Capture the cell that displays the provided text and extract its (x, y) central coordinate. 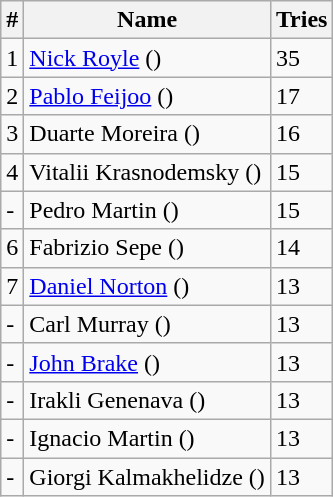
35 (302, 58)
2 (12, 96)
Name (148, 20)
17 (302, 96)
Pedro Martin () (148, 210)
Ignacio Martin () (148, 438)
3 (12, 134)
# (12, 20)
John Brake () (148, 362)
Irakli Genenava () (148, 400)
7 (12, 286)
Carl Murray () (148, 324)
Giorgi Kalmakhelidze () (148, 477)
Nick Royle () (148, 58)
Daniel Norton () (148, 286)
14 (302, 248)
16 (302, 134)
6 (12, 248)
Duarte Moreira () (148, 134)
Pablo Feijoo () (148, 96)
1 (12, 58)
4 (12, 172)
Fabrizio Sepe () (148, 248)
Tries (302, 20)
Vitalii Krasnodemsky () (148, 172)
